Output the (x, y) coordinate of the center of the cell containing the given text.  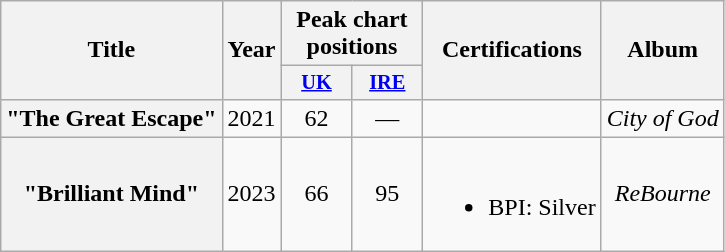
City of God (662, 118)
— (388, 118)
66 (316, 194)
UK (316, 83)
ReBourne (662, 194)
Album (662, 50)
2023 (252, 194)
62 (316, 118)
Year (252, 50)
Peak chart positions (352, 34)
Title (112, 50)
"The Great Escape" (112, 118)
95 (388, 194)
2021 (252, 118)
BPI: Silver (512, 194)
"Brilliant Mind" (112, 194)
IRE (388, 83)
Certifications (512, 50)
